Return [x, y] of the center of cell containing provided text 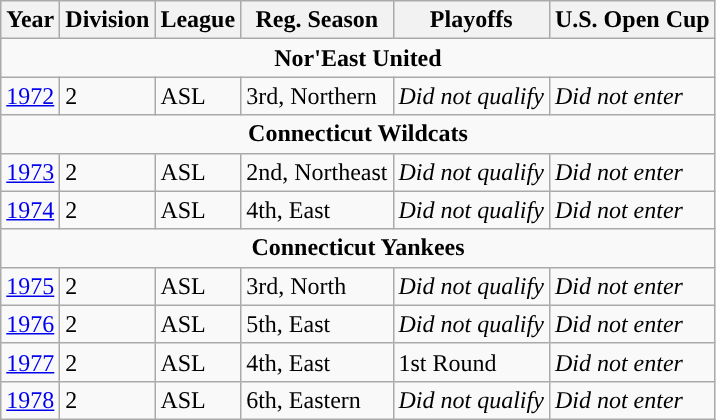
Connecticut Yankees [358, 248]
U.S. Open Cup [632, 20]
6th, Eastern [317, 400]
Division [108, 20]
Playoffs [471, 20]
2nd, Northeast [317, 172]
3rd, North [317, 286]
League [198, 20]
1973 [30, 172]
1975 [30, 286]
Reg. Season [317, 20]
1977 [30, 362]
1st Round [471, 362]
1976 [30, 324]
Connecticut Wildcats [358, 134]
1972 [30, 96]
3rd, Northern [317, 96]
1974 [30, 210]
1978 [30, 400]
Nor'East United [358, 58]
5th, East [317, 324]
Year [30, 20]
